Capture the cell that displays the provided text and extract its [X, Y] central coordinate. 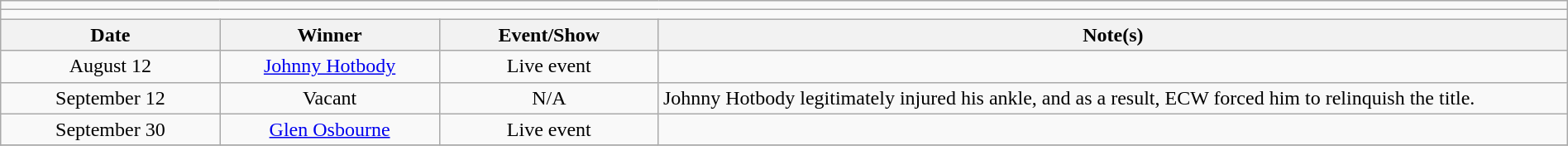
Glen Osbourne [329, 129]
September 30 [111, 129]
N/A [549, 98]
Event/Show [549, 35]
Winner [329, 35]
Vacant [329, 98]
Johnny Hotbody legitimately injured his ankle, and as a result, ECW forced him to relinquish the title. [1113, 98]
Note(s) [1113, 35]
August 12 [111, 66]
Date [111, 35]
September 12 [111, 98]
Johnny Hotbody [329, 66]
